Scan for the cell matching the given text and deliver its [x, y] coordinate at center. 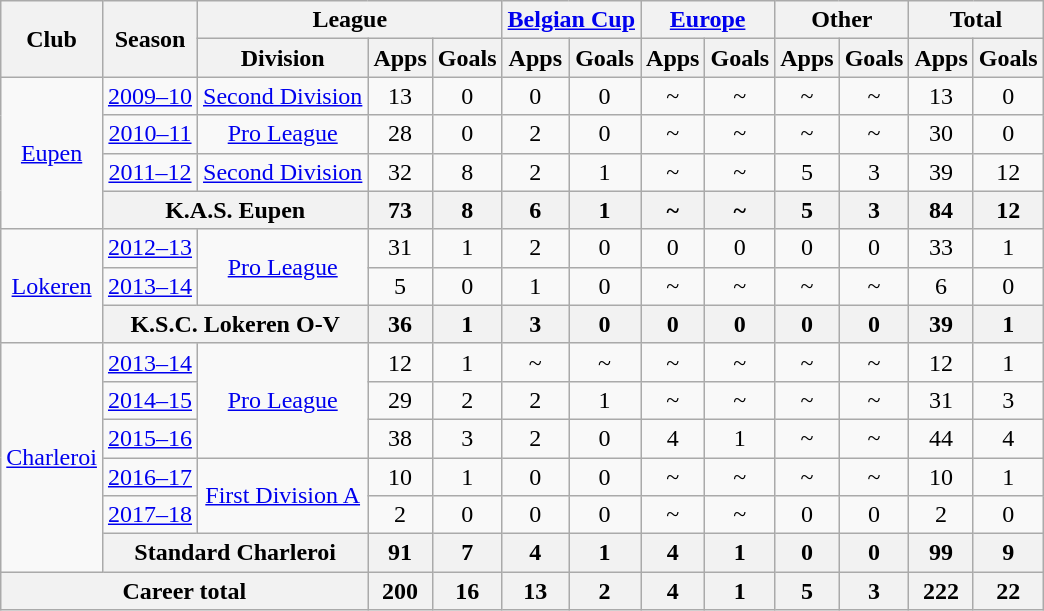
32 [400, 172]
2016–17 [150, 477]
38 [400, 438]
29 [400, 400]
Club [52, 39]
Standard Charleroi [234, 553]
Europe [708, 20]
73 [400, 210]
Season [150, 39]
30 [941, 134]
Division [283, 58]
2012–13 [150, 248]
33 [941, 248]
K.A.S. Eupen [234, 210]
Total [976, 20]
2011–12 [150, 172]
Other [842, 20]
Belgian Cup [571, 20]
200 [400, 591]
22 [1008, 591]
2009–10 [150, 96]
36 [400, 324]
99 [941, 553]
7 [467, 553]
44 [941, 438]
2014–15 [150, 400]
2015–16 [150, 438]
Lokeren [52, 286]
16 [467, 591]
28 [400, 134]
2017–18 [150, 515]
League [350, 20]
K.S.C. Lokeren O-V [234, 324]
222 [941, 591]
First Division A [283, 496]
84 [941, 210]
Eupen [52, 153]
2010–11 [150, 134]
Career total [184, 591]
Charleroi [52, 457]
9 [1008, 553]
91 [400, 553]
